Output the [x, y] coordinate of the center of the cell containing the given text.  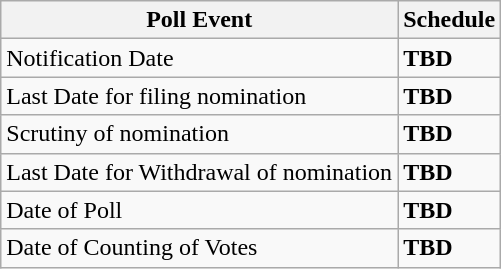
Notification Date [200, 58]
Date of Counting of Votes [200, 248]
Last Date for Withdrawal of nomination [200, 172]
Poll Event [200, 20]
Date of Poll [200, 210]
Last Date for filing nomination [200, 96]
Scrutiny of nomination [200, 134]
Schedule [450, 20]
